Determine the (X, Y) coordinate at the center of the cell enclosing the given text.  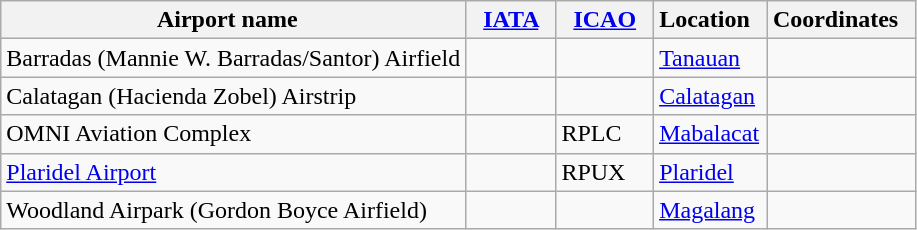
Airport name (234, 20)
ICAO (605, 20)
Barradas (Mannie W. Barradas/Santor) Airfield (234, 58)
Location (711, 20)
Coordinates (841, 20)
Calatagan (Hacienda Zobel) Airstrip (234, 96)
Plaridel Airport (234, 172)
Tanauan (711, 58)
Magalang (711, 210)
Woodland Airpark (Gordon Boyce Airfield) (234, 210)
OMNI Aviation Complex (234, 134)
Calatagan (711, 96)
IATA (511, 20)
RPUX (605, 172)
Mabalacat (711, 134)
Plaridel (711, 172)
RPLC (605, 134)
